Determine the [X, Y] coordinate at the center of the cell enclosing the given text.  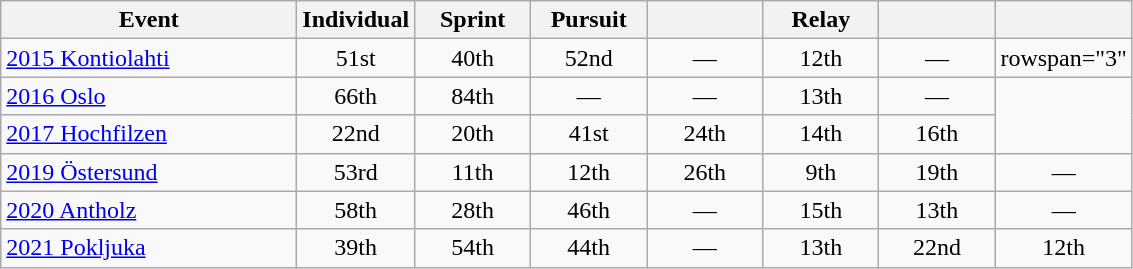
Relay [821, 20]
rowspan="3" [1064, 58]
2020 Antholz [149, 210]
Individual [356, 20]
19th [937, 172]
15th [821, 210]
46th [589, 210]
9th [821, 172]
Event [149, 20]
2016 Oslo [149, 96]
26th [705, 172]
39th [356, 248]
16th [937, 134]
52nd [589, 58]
54th [473, 248]
84th [473, 96]
14th [821, 134]
51st [356, 58]
53rd [356, 172]
44th [589, 248]
40th [473, 58]
Sprint [473, 20]
28th [473, 210]
41st [589, 134]
11th [473, 172]
2017 Hochfilzen [149, 134]
58th [356, 210]
20th [473, 134]
66th [356, 96]
24th [705, 134]
Pursuit [589, 20]
2021 Pokljuka [149, 248]
2019 Östersund [149, 172]
2015 Kontiolahti [149, 58]
